Scan for the cell matching the given text and deliver its [x, y] coordinate at center. 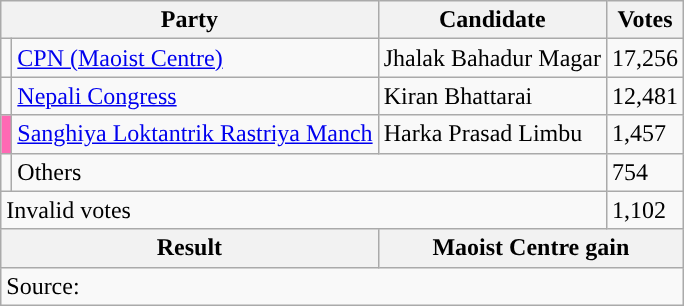
Others [310, 172]
754 [644, 172]
Source: [342, 286]
Harka Prasad Limbu [492, 134]
Candidate [492, 20]
1,457 [644, 134]
Jhalak Bahadur Magar [492, 58]
17,256 [644, 58]
Nepali Congress [195, 96]
Kiran Bhattarai [492, 96]
Party [190, 20]
1,102 [644, 210]
12,481 [644, 96]
Sanghiya Loktantrik Rastriya Manch [195, 134]
Maoist Centre gain [530, 248]
Invalid votes [304, 210]
Result [190, 248]
CPN (Maoist Centre) [195, 58]
Votes [644, 20]
